For the text-containing cell, return its midpoint in (X, Y) coordinate format. 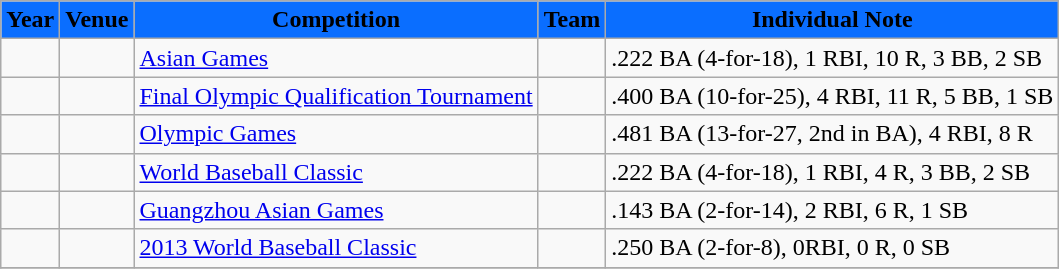
.481 BA (13-for-27, 2nd in BA), 4 RBI, 8 R (832, 134)
Asian Games (336, 58)
.250 BA (2-for-8), 0RBI, 0 R, 0 SB (832, 248)
.222 BA (4-for-18), 1 RBI, 4 R, 3 BB, 2 SB (832, 172)
.143 BA (2-for-14), 2 RBI, 6 R, 1 SB (832, 210)
Team (572, 20)
Final Olympic Qualification Tournament (336, 96)
.222 BA (4-for-18), 1 RBI, 10 R, 3 BB, 2 SB (832, 58)
.400 BA (10-for-25), 4 RBI, 11 R, 5 BB, 1 SB (832, 96)
Guangzhou Asian Games (336, 210)
Olympic Games (336, 134)
World Baseball Classic (336, 172)
Venue (97, 20)
2013 World Baseball Classic (336, 248)
Competition (336, 20)
Year (30, 20)
Individual Note (832, 20)
